Detect which cell encompasses the target text, then output its [X, Y] center coordinate. 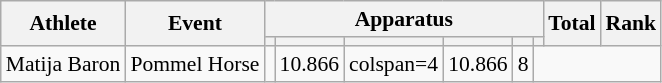
Pommel Horse [194, 64]
Apparatus [404, 19]
Event [194, 24]
Athlete [64, 24]
Total [572, 24]
Matija Baron [64, 64]
Rank [632, 24]
colspan=4 [394, 64]
8 [524, 64]
